Detect which cell encompasses the target text, then output its (x, y) center coordinate. 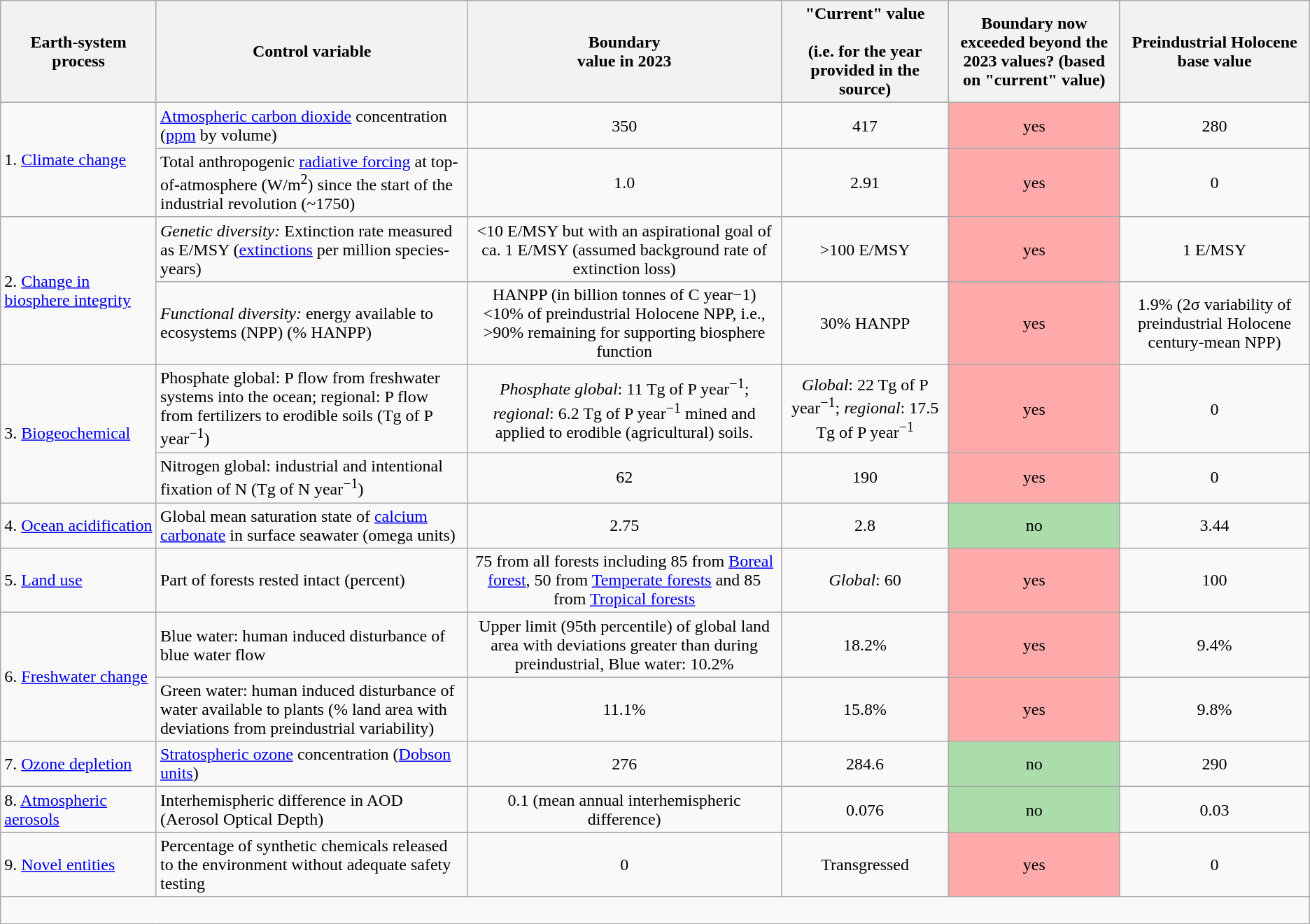
190 (865, 478)
Transgressed (865, 865)
1 E/MSY (1215, 249)
Global: 22 Tg of P year−1; regional: 17.5 Tg of P year−1 (865, 409)
30% HANPP (865, 323)
Phosphate global: P flow from freshwater systems into the ocean; regional: P flow from fertilizers to erodible soils (Tg of P year−1) (311, 409)
18.2% (865, 645)
Boundary nowexceeded beyond the 2023 values? (based on "current" value) (1034, 52)
Stratospheric ozone concentration (Dobson units) (311, 764)
280 (1215, 126)
75 from all forests including 85 from Boreal forest, 50 from Temperate forests and 85 from Tropical forests (624, 581)
Green water: human induced disturbance of water available to plants (% land area with deviations from preindustrial variability) (311, 709)
284.6 (865, 764)
Phosphate global: 11 Tg of P year−1; regional: 6.2 Tg of P year−1 mined and applied to erodible (agricultural) soils. (624, 409)
Atmospheric carbon dioxide concentration (ppm by volume) (311, 126)
9. Novel entities (78, 865)
Boundaryvalue in 2023 (624, 52)
8. Atmospheric aerosols (78, 810)
15.8% (865, 709)
Part of forests rested intact (percent) (311, 581)
5. Land use (78, 581)
Global mean saturation state of calcium carbonate in surface seawater (omega units) (311, 526)
Percentage of synthetic chemicals released to the environment without adequate safety testing (311, 865)
2.75 (624, 526)
0.03 (1215, 810)
290 (1215, 764)
Interhemispheric difference in AOD (Aerosol Optical Depth) (311, 810)
0.076 (865, 810)
>100 E/MSY (865, 249)
1. Climate change (78, 160)
2. Change in biosphere integrity (78, 291)
3.44 (1215, 526)
Total anthropogenic radiative forcing at top-of-atmosphere (W/m2) since the start of the industrial revolution (~1750) (311, 183)
Preindustrial Holocene base value (1215, 52)
9.8% (1215, 709)
"Current" value(i.e. for the year provided in the source) (865, 52)
2.8 (865, 526)
Functional diversity: energy available to ecosystems (NPP) (% HANPP) (311, 323)
Genetic diversity: Extinction rate measured as E/MSY (extinctions per million species-years) (311, 249)
Control variable (311, 52)
HANPP (in billion tonnes of C year−1) <10% of preindustrial Holocene NPP, i.e., >90% remaining for supporting biosphere function (624, 323)
2.91 (865, 183)
0.1 (mean annual interhemispheric difference) (624, 810)
276 (624, 764)
62 (624, 478)
Upper limit (95th percentile) of global land area with deviations greater than during preindustrial, Blue water: 10.2% (624, 645)
Nitrogen global: industrial and intentional fixation of N (Tg of N year−1) (311, 478)
350 (624, 126)
9.4% (1215, 645)
100 (1215, 581)
1.9% (2σ variability of preindustrial Holocene century-mean NPP) (1215, 323)
1.0 (624, 183)
7. Ozone depletion (78, 764)
3. Biogeochemical (78, 434)
417 (865, 126)
4. Ocean acidification (78, 526)
11.1% (624, 709)
Global: 60 (865, 581)
6. Freshwater change (78, 677)
Earth-systemprocess (78, 52)
Blue water: human induced disturbance of blue water flow (311, 645)
<10 E/MSY but with an aspirational goal of ca. 1 E/MSY (assumed background rate of extinction loss) (624, 249)
